Return [x, y] of the center of cell containing provided text 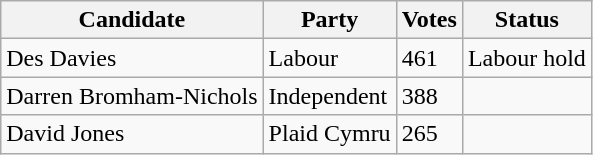
Labour [330, 58]
Independent [330, 96]
Status [526, 20]
David Jones [132, 134]
Plaid Cymru [330, 134]
Candidate [132, 20]
Votes [429, 20]
388 [429, 96]
Darren Bromham-Nichols [132, 96]
265 [429, 134]
Des Davies [132, 58]
461 [429, 58]
Labour hold [526, 58]
Party [330, 20]
